Search for the cell housing the specified text and yield its (x, y) center coordinate. 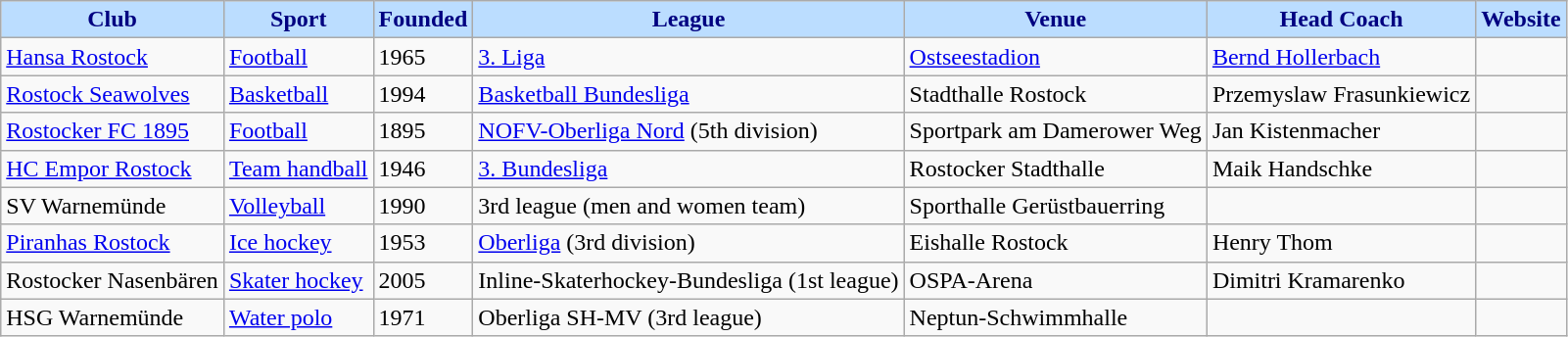
Sportpark am Damerower Weg (1056, 131)
Hansa Rostock (113, 57)
Stadthalle Rostock (1056, 94)
1994 (423, 94)
Bernd Hollerbach (1341, 57)
Henry Thom (1341, 243)
1990 (423, 206)
NOFV-Oberliga Nord (5th division) (689, 131)
Sporthalle Gerüstbauerring (1056, 206)
Dimitri Kramarenko (1341, 280)
2005 (423, 280)
Oberliga (3rd division) (689, 243)
HC Empor Rostock (113, 168)
Eishalle Rostock (1056, 243)
Maik Handschke (1341, 168)
Team handball (298, 168)
Rostocker Stadthalle (1056, 168)
Oberliga SH-MV (3rd league) (689, 317)
Przemyslaw Frasunkiewicz (1341, 94)
Website (1521, 20)
Rostocker Nasenbären (113, 280)
Piranhas Rostock (113, 243)
Basketball Bundesliga (689, 94)
1971 (423, 317)
HSG Warnemünde (113, 317)
OSPA-Arena (1056, 280)
Venue (1056, 20)
1946 (423, 168)
League (689, 20)
Volleyball (298, 206)
Water polo (298, 317)
1953 (423, 243)
1965 (423, 57)
Neptun-Schwimmhalle (1056, 317)
Head Coach (1341, 20)
Skater hockey (298, 280)
3rd league (men and women team) (689, 206)
Jan Kistenmacher (1341, 131)
3. Bundesliga (689, 168)
Ostseestadion (1056, 57)
Club (113, 20)
Inline-Skaterhockey-Bundesliga (1st league) (689, 280)
Basketball (298, 94)
SV Warnemünde (113, 206)
3. Liga (689, 57)
Founded (423, 20)
Sport (298, 20)
Ice hockey (298, 243)
Rostocker FC 1895 (113, 131)
1895 (423, 131)
Rostock Seawolves (113, 94)
